Detect which cell encompasses the target text, then output its (x, y) center coordinate. 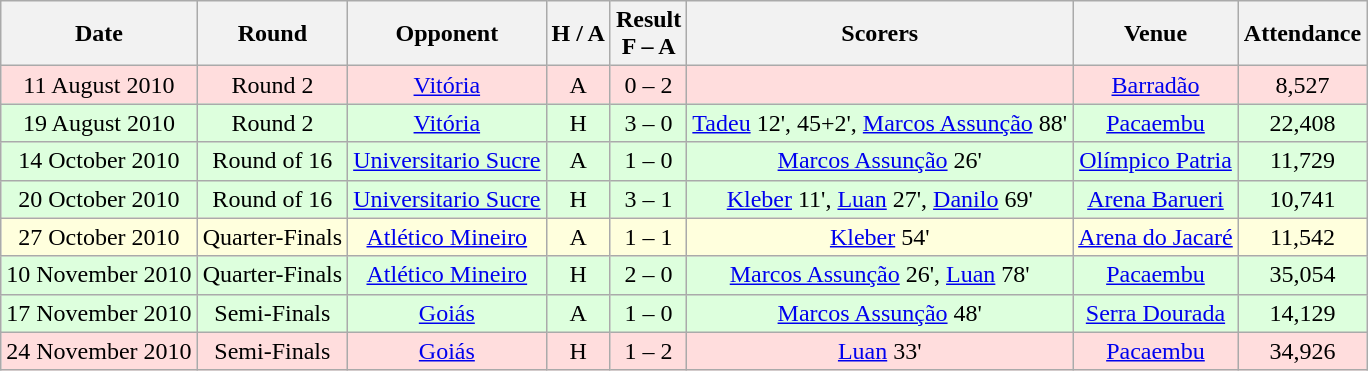
1 – 2 (648, 351)
Arena do Jacaré (1156, 237)
14 October 2010 (99, 161)
ResultF – A (648, 34)
10 November 2010 (99, 275)
Olímpico Patria (1156, 161)
Date (99, 34)
Marcos Assunção 26' (880, 161)
Barradão (1156, 85)
8,527 (1302, 85)
35,054 (1302, 275)
Venue (1156, 34)
11,542 (1302, 237)
34,926 (1302, 351)
Round (272, 34)
0 – 2 (648, 85)
3 – 0 (648, 123)
24 November 2010 (99, 351)
Arena Barueri (1156, 199)
22,408 (1302, 123)
Marcos Assunção 26', Luan 78' (880, 275)
Scorers (880, 34)
3 – 1 (648, 199)
1 – 1 (648, 237)
11,729 (1302, 161)
Marcos Assunção 48' (880, 313)
17 November 2010 (99, 313)
14,129 (1302, 313)
Luan 33' (880, 351)
11 August 2010 (99, 85)
Kleber 11', Luan 27', Danilo 69' (880, 199)
10,741 (1302, 199)
19 August 2010 (99, 123)
27 October 2010 (99, 237)
Kleber 54' (880, 237)
H / A (578, 34)
Tadeu 12', 45+2', Marcos Assunção 88' (880, 123)
20 October 2010 (99, 199)
Opponent (447, 34)
2 – 0 (648, 275)
Attendance (1302, 34)
Serra Dourada (1156, 313)
